Determine the [x, y] coordinate at the center of the cell enclosing the given text.  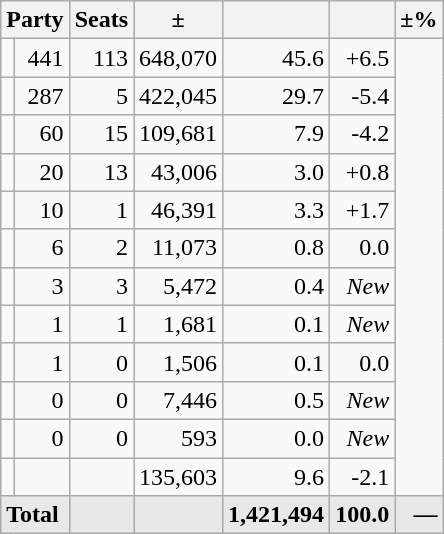
3.3 [276, 210]
±% [419, 20]
135,603 [178, 477]
13 [101, 172]
29.7 [276, 96]
10 [42, 210]
0.5 [276, 400]
-5.4 [362, 96]
43,006 [178, 172]
46,391 [178, 210]
45.6 [276, 58]
+6.5 [362, 58]
287 [42, 96]
— [419, 515]
Total [35, 515]
100.0 [362, 515]
2 [101, 248]
9.6 [276, 477]
± [178, 20]
-4.2 [362, 134]
11,073 [178, 248]
7,446 [178, 400]
20 [42, 172]
7.9 [276, 134]
60 [42, 134]
+0.8 [362, 172]
6 [42, 248]
+1.7 [362, 210]
1,506 [178, 362]
1,421,494 [276, 515]
3.0 [276, 172]
113 [101, 58]
-2.1 [362, 477]
1,681 [178, 324]
15 [101, 134]
0.4 [276, 286]
441 [42, 58]
5,472 [178, 286]
593 [178, 438]
648,070 [178, 58]
5 [101, 96]
Seats [101, 20]
422,045 [178, 96]
109,681 [178, 134]
0.8 [276, 248]
Party [35, 20]
